Return (X, Y) of the center of cell containing provided text 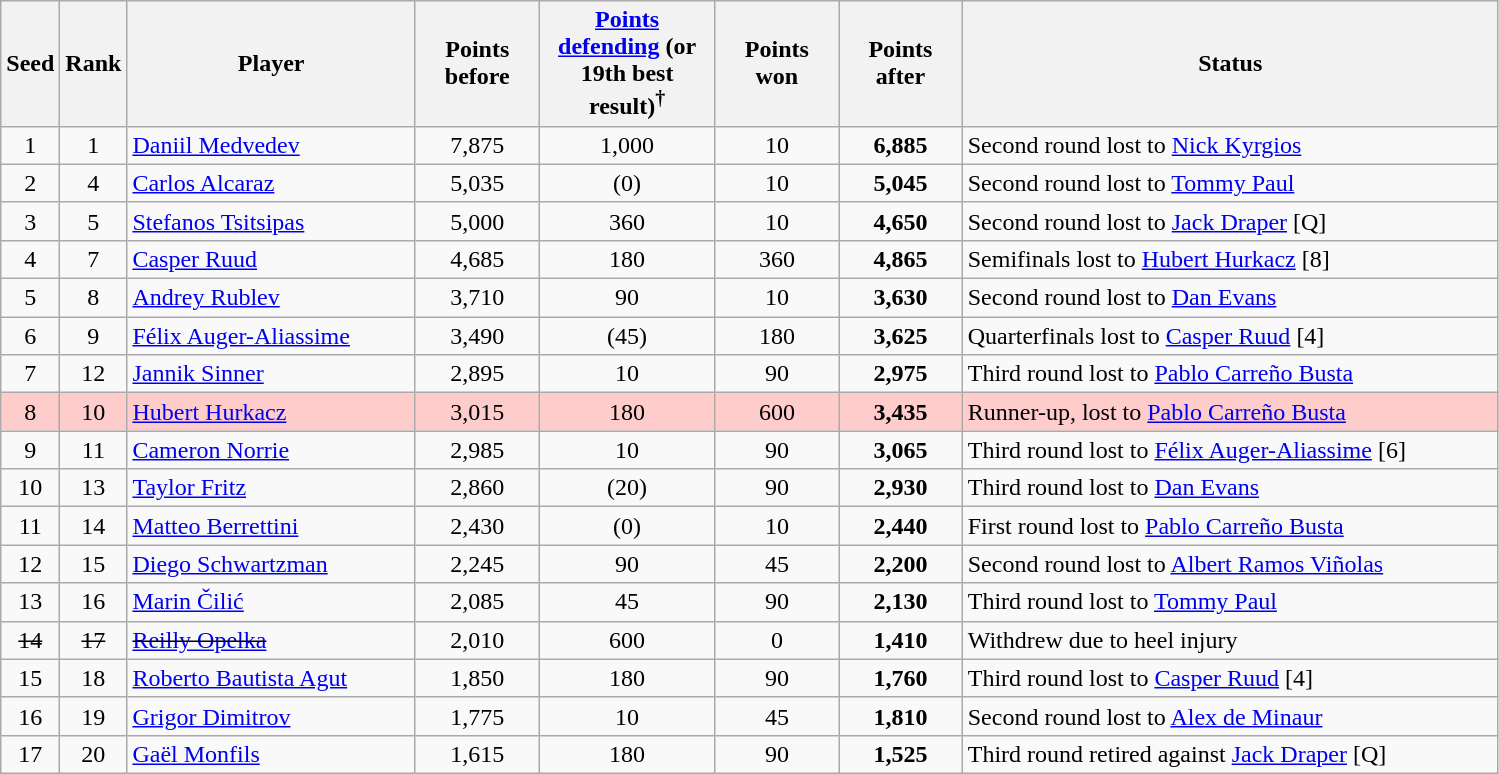
2,245 (477, 564)
1,775 (477, 716)
5,035 (477, 183)
Third round retired against Jack Draper [Q] (1230, 754)
2,985 (477, 450)
1,760 (901, 678)
1,810 (901, 716)
Third round lost to Pablo Carreño Busta (1230, 374)
Third round lost to Tommy Paul (1230, 602)
2 (30, 183)
Second round lost to Jack Draper [Q] (1230, 221)
1,410 (901, 640)
Carlos Alcaraz (272, 183)
1,000 (627, 145)
3 (30, 221)
Matteo Berrettini (272, 526)
Seed (30, 64)
Roberto Bautista Agut (272, 678)
3,065 (901, 450)
First round lost to Pablo Carreño Busta (1230, 526)
Third round lost to Casper Ruud [4] (1230, 678)
Rank (94, 64)
5,000 (477, 221)
4,650 (901, 221)
Jannik Sinner (272, 374)
Marin Čilić (272, 602)
Reilly Opelka (272, 640)
3,710 (477, 298)
1,525 (901, 754)
Stefanos Tsitsipas (272, 221)
Cameron Norrie (272, 450)
Grigor Dimitrov (272, 716)
Diego Schwartzman (272, 564)
4,685 (477, 259)
3,630 (901, 298)
Hubert Hurkacz (272, 412)
20 (94, 754)
Daniil Medvedev (272, 145)
6 (30, 336)
2,130 (901, 602)
2,200 (901, 564)
3,490 (477, 336)
6,885 (901, 145)
4,865 (901, 259)
7,875 (477, 145)
0 (777, 640)
Second round lost to Albert Ramos Viñolas (1230, 564)
Andrey Rublev (272, 298)
1,850 (477, 678)
3,015 (477, 412)
Player (272, 64)
3,435 (901, 412)
3,625 (901, 336)
5,045 (901, 183)
2,010 (477, 640)
19 (94, 716)
Status (1230, 64)
Quarterfinals lost to Casper Ruud [4] (1230, 336)
Runner-up, lost to Pablo Carreño Busta (1230, 412)
2,430 (477, 526)
(45) (627, 336)
2,860 (477, 488)
Points before (477, 64)
Félix Auger-Aliassime (272, 336)
Withdrew due to heel injury (1230, 640)
Second round lost to Tommy Paul (1230, 183)
Semifinals lost to Hubert Hurkacz [8] (1230, 259)
Second round lost to Dan Evans (1230, 298)
2,085 (477, 602)
2,895 (477, 374)
Third round lost to Dan Evans (1230, 488)
Second round lost to Nick Kyrgios (1230, 145)
2,440 (901, 526)
Points defending (or 19th best result)† (627, 64)
Taylor Fritz (272, 488)
2,975 (901, 374)
Third round lost to Félix Auger-Aliassime [6] (1230, 450)
(20) (627, 488)
Gaël Monfils (272, 754)
2,930 (901, 488)
18 (94, 678)
1,615 (477, 754)
Points won (777, 64)
Casper Ruud (272, 259)
Second round lost to Alex de Minaur (1230, 716)
Points after (901, 64)
